Find where the given text appears and provide that cell's center as [x, y] coordinate. 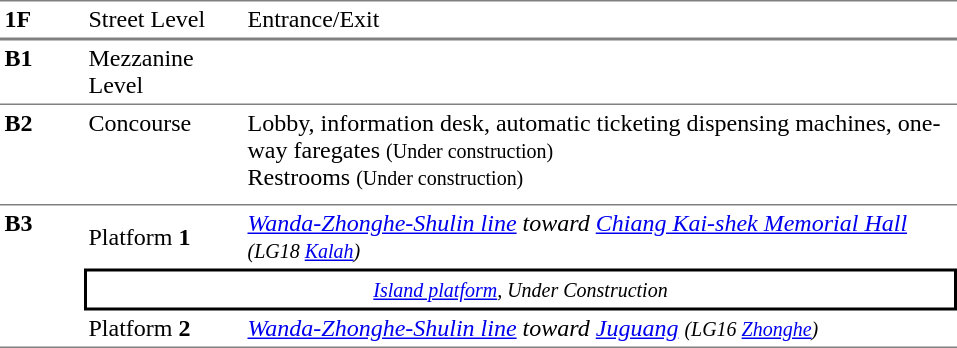
Wanda-Zhonghe-Shulin line toward Chiang Kai-shek Memorial Hall (LG18 Kalah) [600, 238]
Platform 2 [164, 329]
B1 [42, 72]
B2 [42, 155]
Lobby, information desk, automatic ticketing dispensing machines, one-way faregates (Under construction)Restrooms (Under construction) [600, 150]
Wanda-Zhonghe-Shulin line toward Juguang (LG16 Zhonghe) [600, 329]
Island platform, Under Construction [520, 289]
Street Level [164, 20]
1F [42, 20]
Mezzanine Level [164, 72]
Concourse [164, 155]
B3 [42, 277]
Entrance/Exit [600, 20]
Platform 1 [164, 238]
